Search for the cell housing the specified text and yield its [x, y] center coordinate. 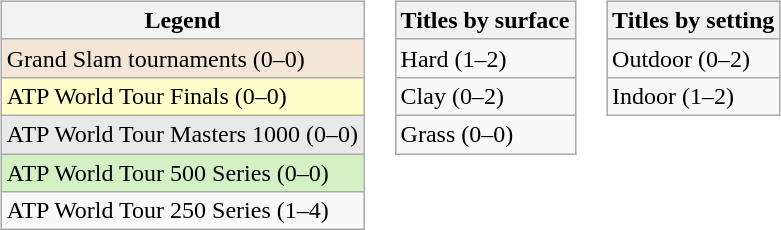
Titles by setting [694, 20]
Titles by surface [485, 20]
Hard (1–2) [485, 58]
Grass (0–0) [485, 134]
Indoor (1–2) [694, 96]
ATP World Tour Finals (0–0) [182, 96]
Legend [182, 20]
ATP World Tour 500 Series (0–0) [182, 173]
Grand Slam tournaments (0–0) [182, 58]
Clay (0–2) [485, 96]
Outdoor (0–2) [694, 58]
ATP World Tour Masters 1000 (0–0) [182, 134]
ATP World Tour 250 Series (1–4) [182, 211]
